Detect which cell encompasses the target text, then output its [X, Y] center coordinate. 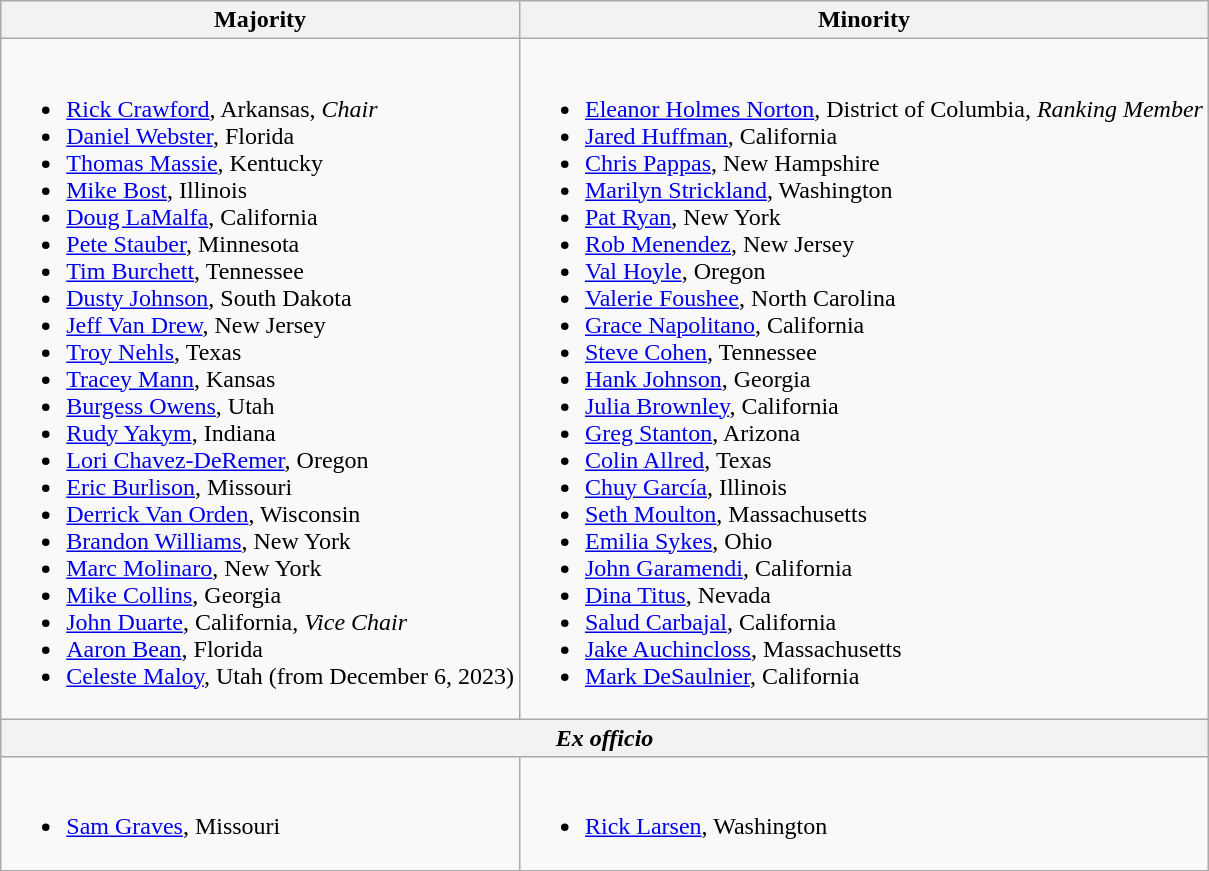
Sam Graves, Missouri [260, 814]
Rick Larsen, Washington [864, 814]
Minority [864, 20]
Majority [260, 20]
Ex officio [605, 738]
